Search for the cell housing the specified text and yield its [x, y] center coordinate. 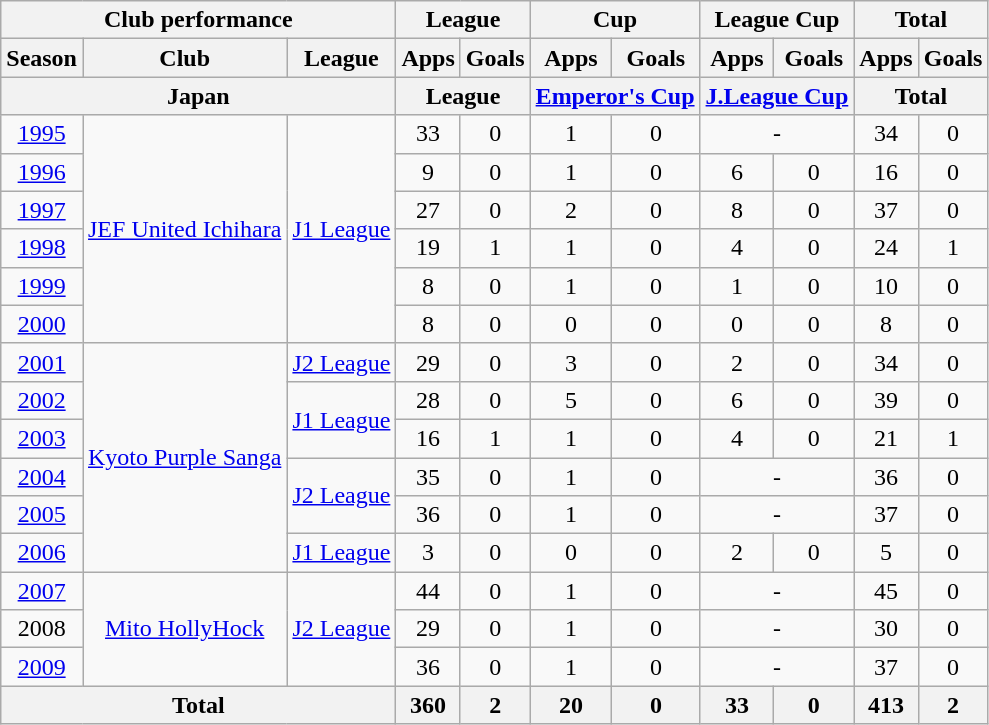
League Cup [777, 20]
Mito HollyHock [184, 629]
Kyoto Purple Sanga [184, 457]
39 [886, 400]
44 [428, 591]
2005 [42, 515]
2002 [42, 400]
J.League Cup [777, 96]
Season [42, 58]
1995 [42, 134]
2009 [42, 667]
2007 [42, 591]
Cup [615, 20]
1999 [42, 286]
30 [886, 629]
1998 [42, 248]
360 [428, 705]
10 [886, 286]
JEF United Ichihara [184, 229]
2008 [42, 629]
2004 [42, 477]
27 [428, 210]
28 [428, 400]
Japan [198, 96]
20 [571, 705]
1997 [42, 210]
1996 [42, 172]
9 [428, 172]
21 [886, 438]
35 [428, 477]
Emperor's Cup [615, 96]
24 [886, 248]
2001 [42, 362]
2003 [42, 438]
Club performance [198, 20]
413 [886, 705]
45 [886, 591]
19 [428, 248]
2006 [42, 553]
Club [184, 58]
2000 [42, 324]
